For the text-containing cell, return its midpoint in [x, y] coordinate format. 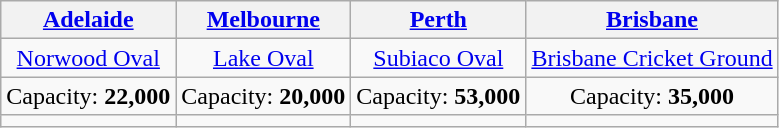
Capacity: 22,000 [88, 96]
Brisbane [652, 20]
Capacity: 53,000 [438, 96]
Lake Oval [264, 58]
Melbourne [264, 20]
Brisbane Cricket Ground [652, 58]
Capacity: 20,000 [264, 96]
Adelaide [88, 20]
Capacity: 35,000 [652, 96]
Perth [438, 20]
Norwood Oval [88, 58]
Subiaco Oval [438, 58]
